Search for the cell housing the specified text and yield its [X, Y] center coordinate. 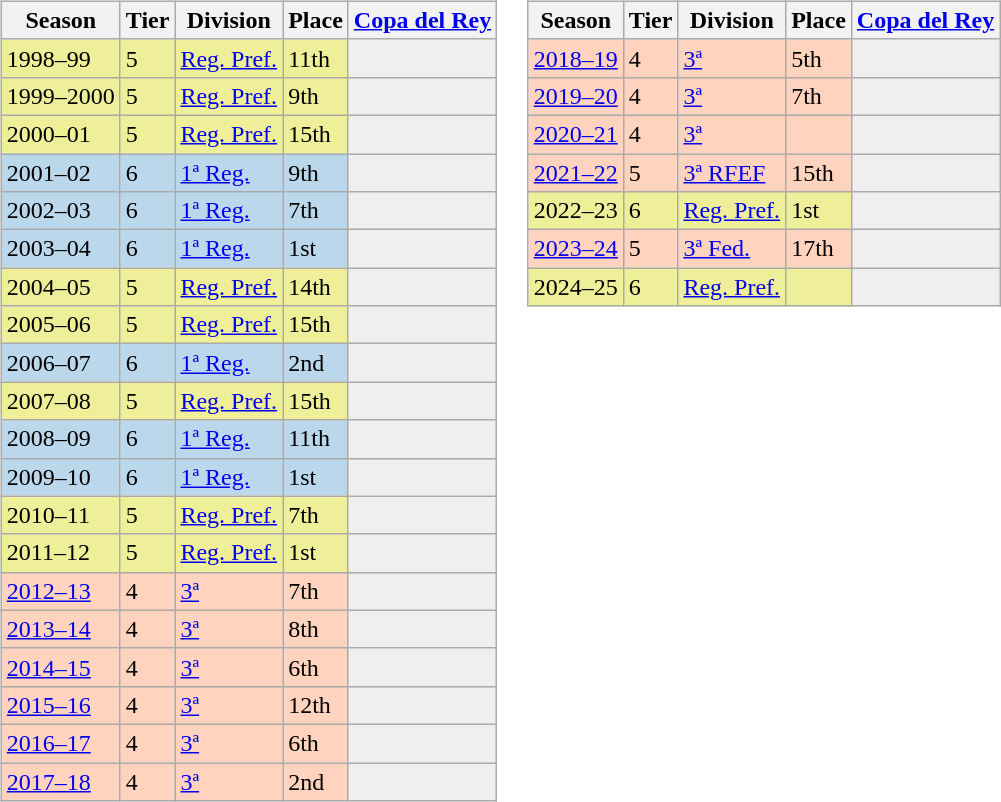
3ª RFEF [732, 173]
5th [819, 58]
2009–10 [60, 477]
1999–2000 [60, 96]
2023–24 [576, 249]
2004–05 [60, 287]
2005–06 [60, 325]
2022–23 [576, 211]
2021–22 [576, 173]
17th [819, 249]
8th [316, 629]
12th [316, 705]
2003–04 [60, 249]
2018–19 [576, 58]
2001–02 [60, 173]
2012–13 [60, 591]
2017–18 [60, 781]
2006–07 [60, 363]
2013–14 [60, 629]
3ª Fed. [732, 249]
2007–08 [60, 401]
14th [316, 287]
2019–20 [576, 96]
2014–15 [60, 667]
2008–09 [60, 439]
2011–12 [60, 553]
1998–99 [60, 58]
2002–03 [60, 211]
2000–01 [60, 134]
2010–11 [60, 515]
2016–17 [60, 743]
2015–16 [60, 705]
2024–25 [576, 287]
2020–21 [576, 134]
